Provide the [X, Y] coordinate of the cell's center where the given text is located.  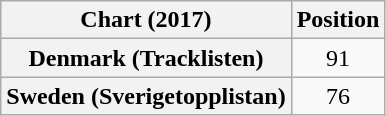
Position [338, 20]
91 [338, 58]
Denmark (Tracklisten) [146, 58]
Sweden (Sverigetopplistan) [146, 96]
76 [338, 96]
Chart (2017) [146, 20]
